Pinpoint the cell where the given text exists, returning its (X, Y) midpoint coordinate. 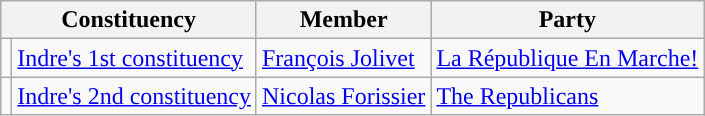
Indre's 1st constituency (134, 58)
The Republicans (568, 96)
Nicolas Forissier (343, 96)
Constituency (129, 20)
Member (343, 20)
Indre's 2nd constituency (134, 96)
La République En Marche! (568, 58)
François Jolivet (343, 58)
Party (568, 20)
